Locate the cell with the specified text and output its [x, y] center coordinate. 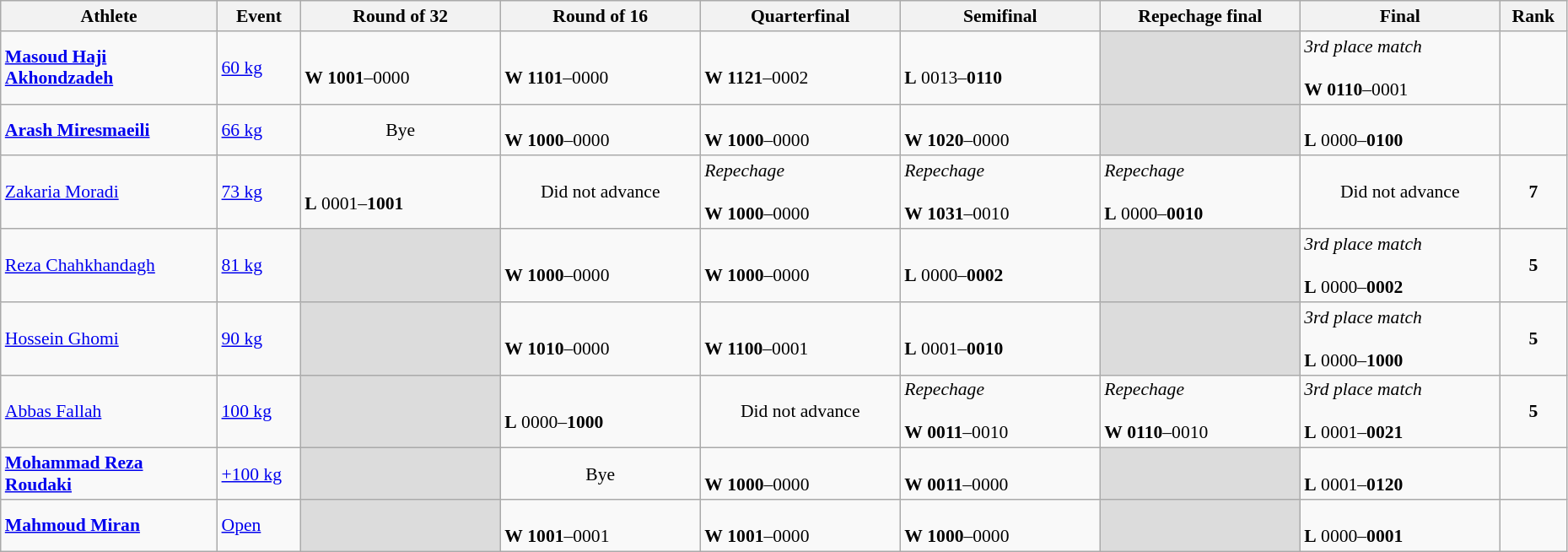
L 0000–1000 [601, 412]
L 0000–0001 [1400, 525]
L 0000–0100 [1400, 130]
Semifinal [1000, 16]
Mohammad Reza Roudaki [110, 474]
Quarterfinal [800, 16]
RepechageW 1000–0000 [800, 192]
Open [260, 525]
W 1020–0000 [1000, 130]
3rd place matchL 0001–0021 [1400, 412]
100 kg [260, 412]
3rd place matchW 0110–0001 [1400, 68]
Athlete [110, 16]
W 0011–0000 [1000, 474]
3rd place matchL 0000–1000 [1400, 339]
L 0001–0010 [1000, 339]
Arash Miresmaeili [110, 130]
Zakaria Moradi [110, 192]
Final [1400, 16]
W 1100–0001 [800, 339]
3rd place matchL 0000–0002 [1400, 265]
7 [1533, 192]
Mahmoud Miran [110, 525]
L 0001–0120 [1400, 474]
W 1010–0000 [601, 339]
Rank [1533, 16]
+100 kg [260, 474]
L 0013–0110 [1000, 68]
66 kg [260, 130]
L 0000–0002 [1000, 265]
RepechageW 0110–0010 [1199, 412]
Repechage final [1199, 16]
RepechageW 1031–0010 [1000, 192]
73 kg [260, 192]
L 0001–1001 [400, 192]
W 1121–0002 [800, 68]
81 kg [260, 265]
Hossein Ghomi [110, 339]
Abbas Fallah [110, 412]
60 kg [260, 68]
90 kg [260, 339]
Reza Chahkhandagh [110, 265]
W 1101–0000 [601, 68]
Masoud Haji Akhondzadeh [110, 68]
Round of 16 [601, 16]
W 1001–0001 [601, 525]
RepechageL 0000–0010 [1199, 192]
Event [260, 16]
Round of 32 [400, 16]
RepechageW 0011–0010 [1000, 412]
